For the text-containing cell, return its midpoint in (x, y) coordinate format. 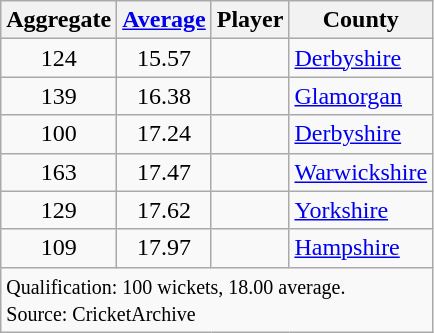
139 (59, 96)
100 (59, 134)
Hampshire (361, 248)
15.57 (164, 58)
Average (164, 20)
Warwickshire (361, 172)
17.62 (164, 210)
Yorkshire (361, 210)
129 (59, 210)
109 (59, 248)
163 (59, 172)
Qualification: 100 wickets, 18.00 average.Source: CricketArchive (217, 300)
124 (59, 58)
16.38 (164, 96)
Aggregate (59, 20)
17.24 (164, 134)
County (361, 20)
17.97 (164, 248)
Glamorgan (361, 96)
17.47 (164, 172)
Player (250, 20)
